Extract the [X, Y] coordinate from the center of the cell holding the provided text.  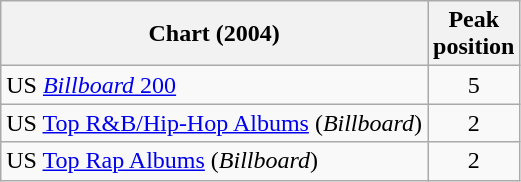
Chart (2004) [214, 34]
US Top Rap Albums (Billboard) [214, 161]
US Billboard 200 [214, 85]
US Top R&B/Hip-Hop Albums (Billboard) [214, 123]
5 [474, 85]
Peakposition [474, 34]
